Capture the cell that displays the provided text and extract its (X, Y) central coordinate. 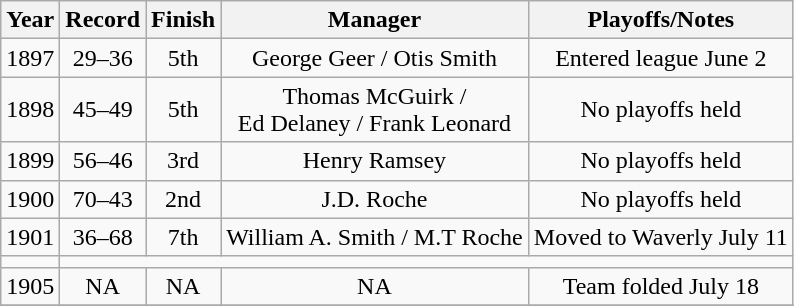
Playoffs/Notes (660, 20)
1898 (30, 110)
1900 (30, 199)
Team folded July 18 (660, 286)
1899 (30, 161)
William A. Smith / M.T Roche (375, 237)
1905 (30, 286)
36–68 (103, 237)
Finish (184, 20)
George Geer / Otis Smith (375, 58)
56–46 (103, 161)
1897 (30, 58)
2nd (184, 199)
Henry Ramsey (375, 161)
Year (30, 20)
Entered league June 2 (660, 58)
Manager (375, 20)
Record (103, 20)
Moved to Waverly July 11 (660, 237)
29–36 (103, 58)
7th (184, 237)
3rd (184, 161)
1901 (30, 237)
70–43 (103, 199)
45–49 (103, 110)
J.D. Roche (375, 199)
Thomas McGuirk / Ed Delaney / Frank Leonard (375, 110)
